From the cell containing the given text, extract its center point as (x, y) coordinate. 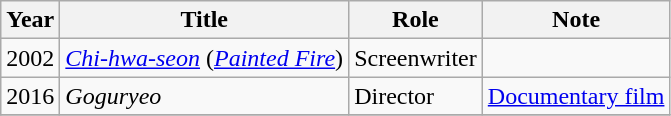
Screenwriter (416, 58)
Director (416, 96)
Goguryeo (204, 96)
Documentary film (576, 96)
Year (30, 20)
Chi-hwa-seon (Painted Fire) (204, 58)
Note (576, 20)
2016 (30, 96)
Title (204, 20)
Role (416, 20)
2002 (30, 58)
